Extract the (x, y) coordinate from the center of the cell holding the provided text.  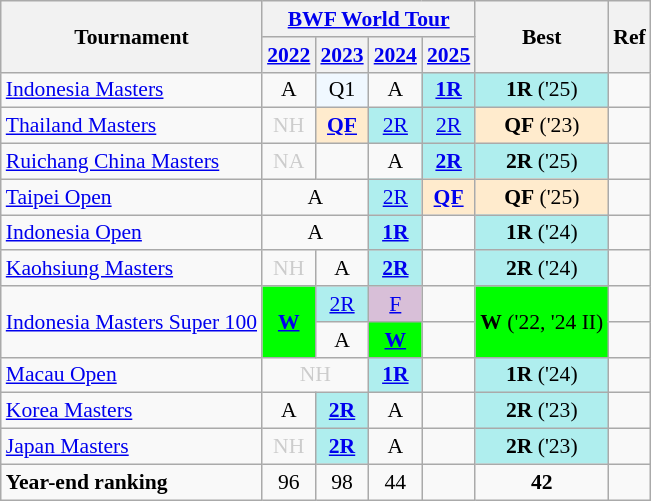
2R ('24) (542, 269)
98 (342, 482)
QF ('23) (542, 126)
Indonesia Masters Super 100 (132, 322)
42 (542, 482)
Japan Masters (132, 447)
96 (288, 482)
Best (542, 36)
NA (288, 162)
2023 (342, 55)
Taipei Open (132, 197)
Macau Open (132, 375)
1R ('25) (542, 90)
2022 (288, 55)
Korea Masters (132, 411)
2R ('25) (542, 162)
Indonesia Open (132, 233)
Ref (629, 36)
Tournament (132, 36)
Kaohsiung Masters (132, 269)
Year-end ranking (132, 482)
BWF World Tour (368, 19)
44 (396, 482)
QF ('25) (542, 197)
2024 (396, 55)
Ruichang China Masters (132, 162)
Thailand Masters (132, 126)
2025 (448, 55)
Q1 (342, 90)
Indonesia Masters (132, 90)
F (396, 304)
W ('22, '24 II) (542, 322)
